Identify which cell holds the provided text, then report its [x, y] central coordinate. 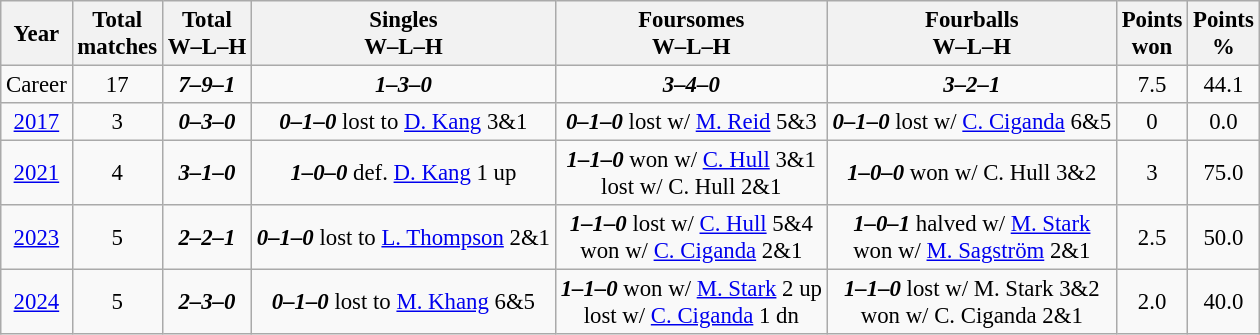
4 [117, 174]
2–2–1 [206, 238]
7–9–1 [206, 85]
Pointswon [1152, 34]
40.0 [1224, 302]
FourballsW–L–H [972, 34]
7.5 [1152, 85]
44.1 [1224, 85]
1–1–0 lost w/ C. Hull 5&4won w/ C. Ciganda 2&1 [691, 238]
0–1–0 lost to L. Thompson 2&1 [403, 238]
1–1–0 lost w/ M. Stark 3&2won w/ C. Ciganda 2&1 [972, 302]
FoursomesW–L–H [691, 34]
75.0 [1224, 174]
1–0–1 halved w/ M. Stark won w/ M. Sagström 2&1 [972, 238]
1–1–0 won w/ C. Hull 3&1lost w/ C. Hull 2&1 [691, 174]
Points% [1224, 34]
2024 [36, 302]
1–0–0 won w/ C. Hull 3&2 [972, 174]
2017 [36, 122]
0.0 [1224, 122]
3–1–0 [206, 174]
3–4–0 [691, 85]
17 [117, 85]
2.0 [1152, 302]
SinglesW–L–H [403, 34]
1–3–0 [403, 85]
Year [36, 34]
0–1–0 lost w/ C. Ciganda 6&5 [972, 122]
2.5 [1152, 238]
Totalmatches [117, 34]
0 [1152, 122]
Career [36, 85]
1–1–0 won w/ M. Stark 2 uplost w/ C. Ciganda 1 dn [691, 302]
0–3–0 [206, 122]
0–1–0 lost to M. Khang 6&5 [403, 302]
50.0 [1224, 238]
2–3–0 [206, 302]
0–1–0 lost to D. Kang 3&1 [403, 122]
2023 [36, 238]
1–0–0 def. D. Kang 1 up [403, 174]
0–1–0 lost w/ M. Reid 5&3 [691, 122]
2021 [36, 174]
TotalW–L–H [206, 34]
3–2–1 [972, 85]
